Output the (X, Y) coordinate of the center of the cell containing the given text.  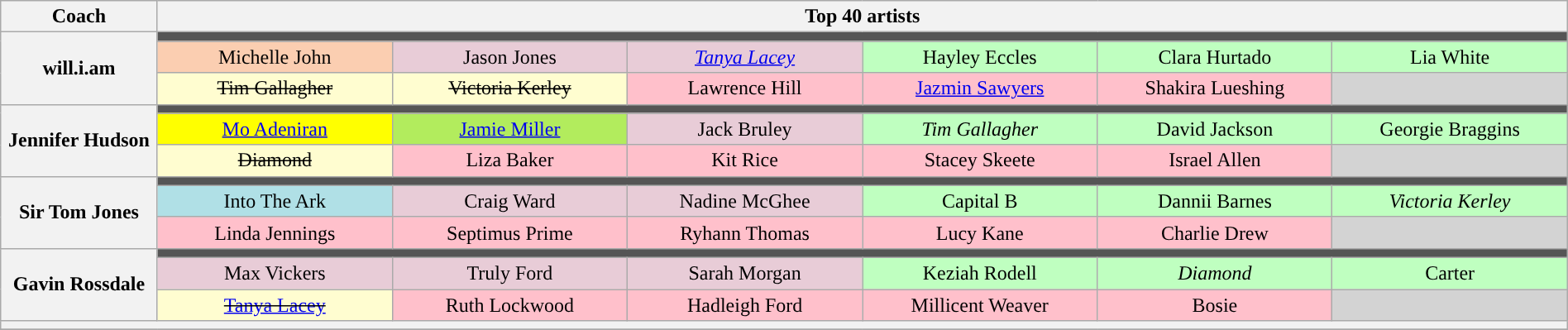
Millicent Weaver (980, 305)
Truly Ford (509, 273)
Hadleigh Ford (745, 305)
Kit Rice (745, 160)
Ryhann Thomas (745, 232)
will.i.am (79, 68)
Mo Adeniran (275, 129)
Lawrence Hill (745, 88)
Jason Jones (509, 57)
Sarah Morgan (745, 273)
Ruth Lockwood (509, 305)
Lia White (1450, 57)
Septimus Prime (509, 232)
Top 40 artists (862, 17)
Carter (1450, 273)
David Jackson (1215, 129)
Jazmin Sawyers (980, 88)
Capital B (980, 201)
Charlie Drew (1215, 232)
Shakira Lueshing (1215, 88)
Hayley Eccles (980, 57)
Dannii Barnes (1215, 201)
Coach (79, 17)
Jamie Miller (509, 129)
Into The Ark (275, 201)
Michelle John (275, 57)
Linda Jennings (275, 232)
Israel Allen (1215, 160)
Liza Baker (509, 160)
Keziah Rodell (980, 273)
Stacey Skeete (980, 160)
Bosie (1215, 305)
Lucy Kane (980, 232)
Sir Tom Jones (79, 212)
Craig Ward (509, 201)
Clara Hurtado (1215, 57)
Georgie Braggins (1450, 129)
Jack Bruley (745, 129)
Max Vickers (275, 273)
Gavin Rossdale (79, 285)
Nadine McGhee (745, 201)
Jennifer Hudson (79, 141)
